Identify which cell holds the provided text, then report its (X, Y) central coordinate. 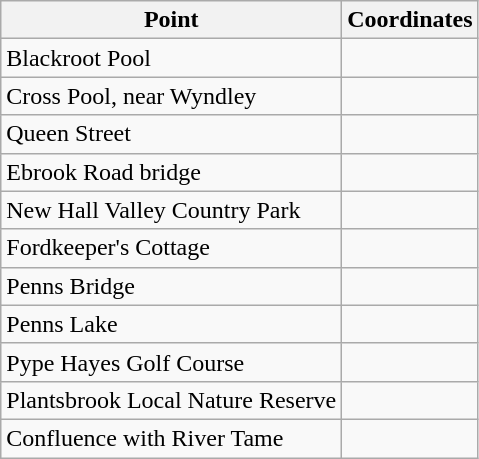
New Hall Valley Country Park (172, 210)
Coordinates (410, 20)
Point (172, 20)
Cross Pool, near Wyndley (172, 96)
Penns Lake (172, 324)
Ebrook Road bridge (172, 172)
Penns Bridge (172, 286)
Confluence with River Tame (172, 438)
Queen Street (172, 134)
Blackroot Pool (172, 58)
Plantsbrook Local Nature Reserve (172, 400)
Pype Hayes Golf Course (172, 362)
Fordkeeper's Cottage (172, 248)
